Pinpoint the cell where the given text exists, returning its [x, y] midpoint coordinate. 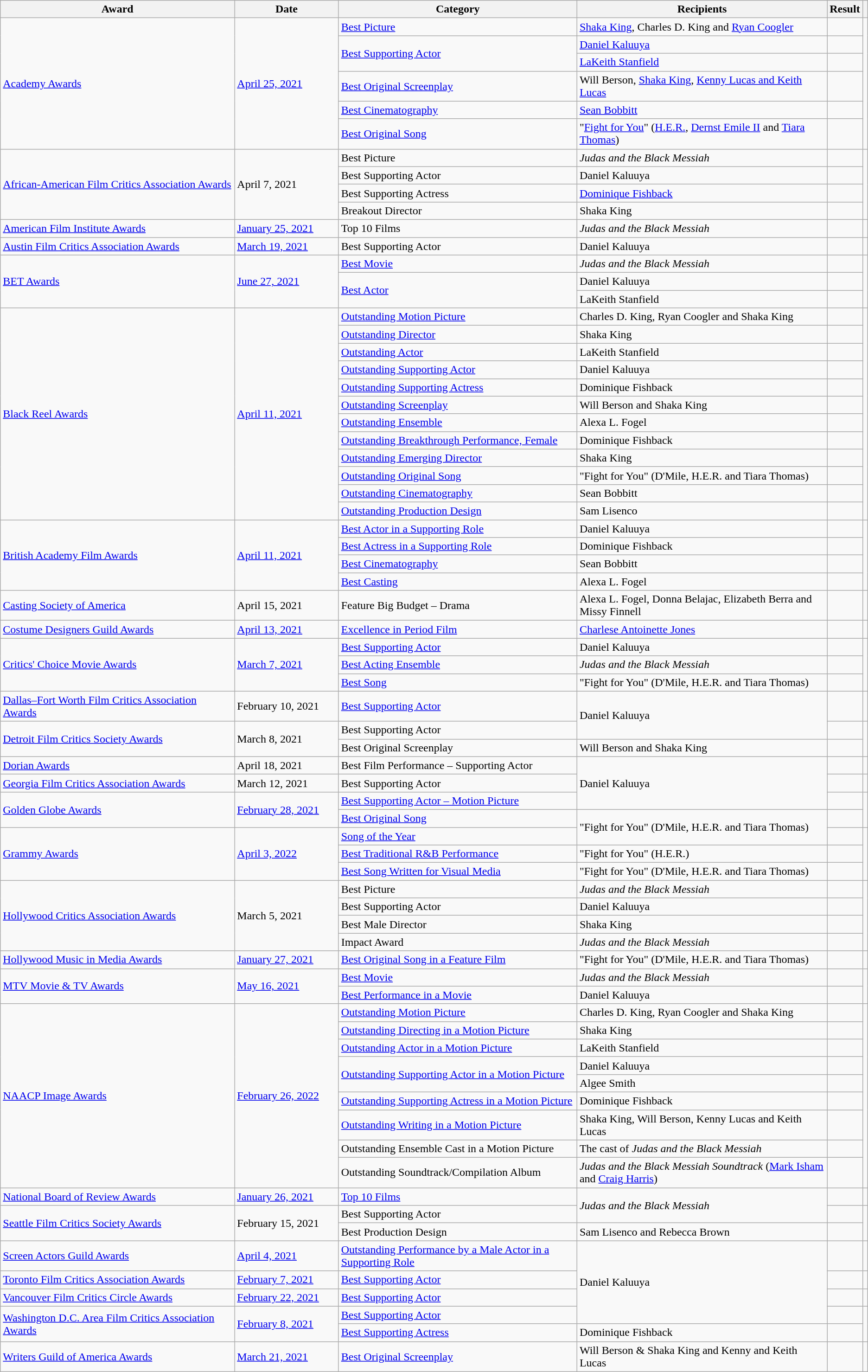
Black Reel Awards [118, 414]
Outstanding Writing in a Motion Picture [458, 1124]
Best Film Performance – Supporting Actor [458, 765]
Charlese Antoinette Jones [702, 629]
April 7, 2021 [287, 184]
Outstanding Cinematography [458, 493]
Casting Society of America [118, 606]
Outstanding Soundtrack/Compilation Album [458, 1173]
Outstanding Directing in a Motion Picture [458, 1030]
Best Supporting Actor – Motion Picture [458, 801]
June 27, 2021 [287, 282]
January 27, 2021 [287, 960]
Outstanding Production Design [458, 511]
"Fight for You" (H.E.R.) [702, 854]
Alexa L. Fogel, Donna Belajac, Elizabeth Berra and Missy Finnell [702, 606]
BET Awards [118, 282]
Outstanding Supporting Actress [458, 387]
Will Berson & Shaka King and Kenny and Keith Lucas [702, 1356]
April 3, 2022 [287, 854]
Screen Actors Guild Awards [118, 1256]
February 26, 2022 [287, 1096]
Best Casting [458, 582]
March 8, 2021 [287, 739]
Award [118, 9]
Best Performance in a Movie [458, 995]
March 21, 2021 [287, 1356]
Outstanding Director [458, 334]
March 19, 2021 [287, 246]
Grammy Awards [118, 854]
Outstanding Actor in a Motion Picture [458, 1048]
Georgia Film Critics Association Awards [118, 783]
The cast of Judas and the Black Messiah [702, 1149]
Best Actor in a Supporting Role [458, 528]
Outstanding Performance by a Male Actor in a Supporting Role [458, 1256]
April 15, 2021 [287, 606]
March 5, 2021 [287, 916]
Outstanding Screenplay [458, 405]
Best Original Song in a Feature Film [458, 960]
January 26, 2021 [287, 1197]
National Board of Review Awards [118, 1197]
Golden Globe Awards [118, 809]
Breakout Director [458, 211]
March 12, 2021 [287, 783]
Shaka King, Will Berson, Kenny Lucas and Keith Lucas [702, 1124]
Critics' Choice Movie Awards [118, 665]
Austin Film Critics Association Awards [118, 246]
American Film Institute Awards [118, 228]
Best Acting Ensemble [458, 665]
African-American Film Critics Association Awards [118, 184]
February 8, 2021 [287, 1324]
April 4, 2021 [287, 1256]
April 25, 2021 [287, 83]
Outstanding Actor [458, 352]
Sam Lisenco [702, 511]
Best Actress in a Supporting Role [458, 546]
"Fight for You" (H.E.R., Dernst Emile II and Tiara Thomas) [702, 134]
Outstanding Ensemble [458, 423]
Shaka King, Charles D. King and Ryan Coogler [702, 27]
Result [845, 9]
February 22, 2021 [287, 1297]
March 7, 2021 [287, 665]
Best Song Written for Visual Media [458, 872]
Best Male Director [458, 924]
February 28, 2021 [287, 809]
Outstanding Supporting Actress in a Motion Picture [458, 1101]
Outstanding Emerging Director [458, 458]
Washington D.C. Area Film Critics Association Awards [118, 1324]
Costume Designers Guild Awards [118, 629]
Vancouver Film Critics Circle Awards [118, 1297]
Date [287, 9]
Writers Guild of America Awards [118, 1356]
Dallas–Fort Worth Film Critics Association Awards [118, 706]
Detroit Film Critics Society Awards [118, 739]
Outstanding Original Song [458, 475]
January 25, 2021 [287, 228]
MTV Movie & TV Awards [118, 986]
February 15, 2021 [287, 1223]
Seattle Film Critics Society Awards [118, 1223]
Hollywood Music in Media Awards [118, 960]
Feature Big Budget – Drama [458, 606]
April 13, 2021 [287, 629]
British Academy Film Awards [118, 555]
Outstanding Supporting Actor [458, 370]
Impact Award [458, 942]
Excellence in Period Film [458, 629]
Hollywood Critics Association Awards [118, 916]
April 18, 2021 [287, 765]
Will Berson, Shaka King, Kenny Lucas and Keith Lucas [702, 86]
Outstanding Breakthrough Performance, Female [458, 440]
Academy Awards [118, 83]
Algee Smith [702, 1083]
Outstanding Ensemble Cast in a Motion Picture [458, 1149]
Category [458, 9]
Best Production Design [458, 1232]
Sam Lisenco and Rebecca Brown [702, 1232]
Best Traditional R&B Performance [458, 854]
Judas and the Black Messiah Soundtrack (Mark Isham and Craig Harris) [702, 1173]
Dorian Awards [118, 765]
Outstanding Supporting Actor in a Motion Picture [458, 1074]
Song of the Year [458, 836]
May 16, 2021 [287, 986]
Toronto Film Critics Association Awards [118, 1280]
Best Song [458, 682]
NAACP Image Awards [118, 1096]
February 7, 2021 [287, 1280]
Best Actor [458, 290]
Recipients [702, 9]
February 10, 2021 [287, 706]
